Find where the given text appears and provide that cell's center as [X, Y] coordinate. 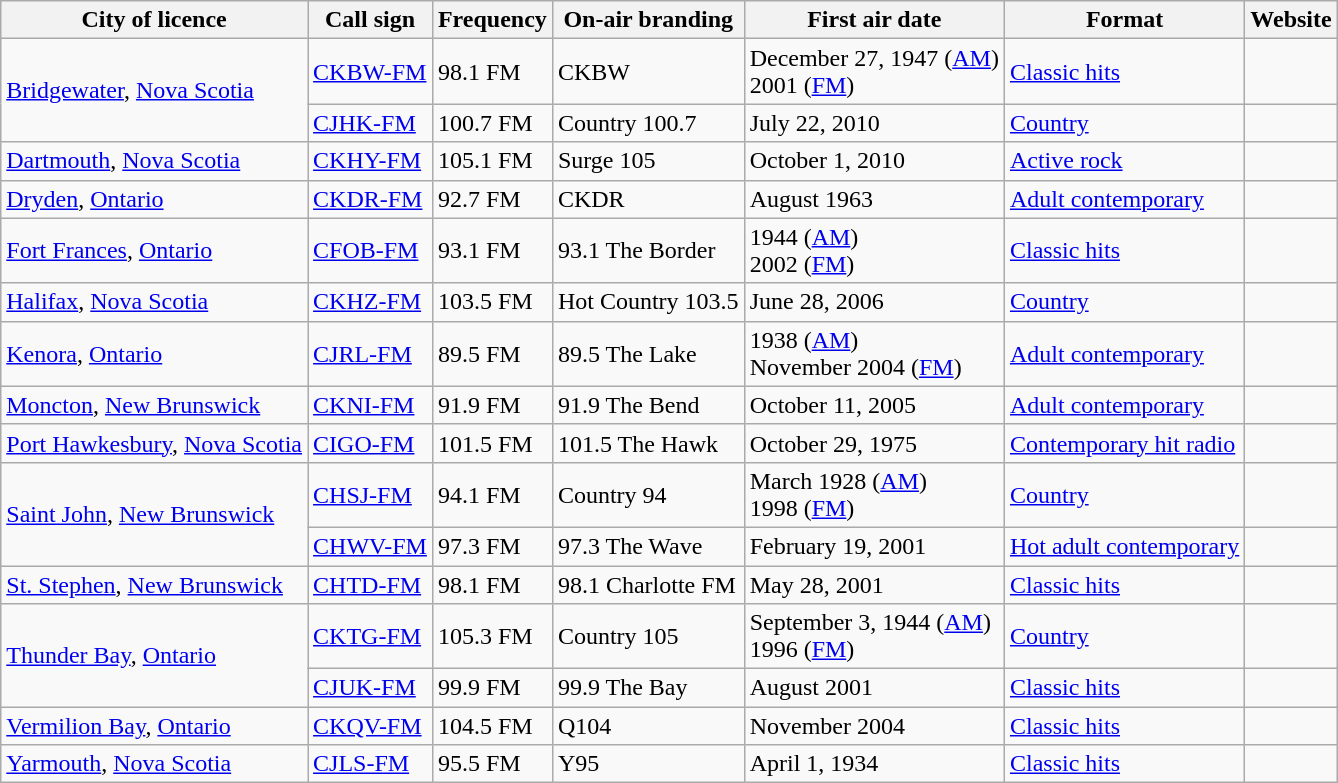
May 28, 2001 [874, 585]
December 27, 1947 (AM)2001 (FM) [874, 72]
94.1 FM [492, 494]
CJHK-FM [370, 123]
Website [1291, 20]
Thunder Bay, Ontario [154, 656]
97.3 The Wave [648, 546]
Halifax, Nova Scotia [154, 302]
November 2004 [874, 726]
Hot Country 103.5 [648, 302]
CKHY-FM [370, 161]
CHWV-FM [370, 546]
Country 100.7 [648, 123]
1944 (AM)2002 (FM) [874, 250]
Dryden, Ontario [154, 199]
CKBW [648, 72]
1938 (AM)November 2004 (FM) [874, 354]
March 1928 (AM)1998 (FM) [874, 494]
CJRL-FM [370, 354]
91.9 The Bend [648, 405]
Country 94 [648, 494]
100.7 FM [492, 123]
CFOB-FM [370, 250]
CHSJ-FM [370, 494]
104.5 FM [492, 726]
CKTG-FM [370, 636]
93.1 The Border [648, 250]
105.3 FM [492, 636]
Yarmouth, Nova Scotia [154, 764]
October 29, 1975 [874, 443]
Dartmouth, Nova Scotia [154, 161]
Q104 [648, 726]
95.5 FM [492, 764]
98.1 Charlotte FM [648, 585]
October 11, 2005 [874, 405]
June 28, 2006 [874, 302]
February 19, 2001 [874, 546]
Moncton, New Brunswick [154, 405]
CKHZ-FM [370, 302]
101.5 FM [492, 443]
April 1, 1934 [874, 764]
Fort Frances, Ontario [154, 250]
Y95 [648, 764]
Frequency [492, 20]
CKQV-FM [370, 726]
Bridgewater, Nova Scotia [154, 90]
101.5 The Hawk [648, 443]
Hot adult contemporary [1124, 546]
92.7 FM [492, 199]
CJUK-FM [370, 688]
Contemporary hit radio [1124, 443]
CKDR [648, 199]
St. Stephen, New Brunswick [154, 585]
August 2001 [874, 688]
Call sign [370, 20]
Active rock [1124, 161]
Port Hawkesbury, Nova Scotia [154, 443]
103.5 FM [492, 302]
Format [1124, 20]
City of licence [154, 20]
91.9 FM [492, 405]
July 22, 2010 [874, 123]
September 3, 1944 (AM)1996 (FM) [874, 636]
CJLS-FM [370, 764]
99.9 The Bay [648, 688]
93.1 FM [492, 250]
On-air branding [648, 20]
Saint John, New Brunswick [154, 514]
89.5 The Lake [648, 354]
99.9 FM [492, 688]
Vermilion Bay, Ontario [154, 726]
CKNI-FM [370, 405]
97.3 FM [492, 546]
89.5 FM [492, 354]
Country 105 [648, 636]
105.1 FM [492, 161]
First air date [874, 20]
August 1963 [874, 199]
October 1, 2010 [874, 161]
CKBW-FM [370, 72]
CHTD-FM [370, 585]
CKDR-FM [370, 199]
Surge 105 [648, 161]
Kenora, Ontario [154, 354]
CIGO-FM [370, 443]
